Extract the (x, y) coordinate from the center of the cell holding the provided text.  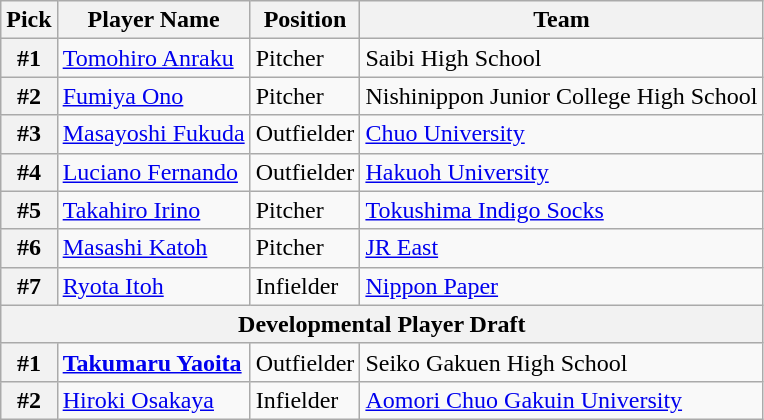
#5 (29, 210)
Chuo University (562, 134)
Aomori Chuo Gakuin University (562, 400)
Hiroki Osakaya (154, 400)
Tomohiro Anraku (154, 58)
Saibi High School (562, 58)
JR East (562, 248)
Team (562, 20)
Seiko Gakuen High School (562, 362)
Takumaru Yaoita (154, 362)
#6 (29, 248)
#3 (29, 134)
Takahiro Irino (154, 210)
#4 (29, 172)
Masayoshi Fukuda (154, 134)
Hakuoh University (562, 172)
Luciano Fernando (154, 172)
Developmental Player Draft (382, 324)
Nippon Paper (562, 286)
Ryota Itoh (154, 286)
Player Name (154, 20)
Masashi Katoh (154, 248)
Tokushima Indigo Socks (562, 210)
Fumiya Ono (154, 96)
Position (305, 20)
Nishinippon Junior College High School (562, 96)
Pick (29, 20)
#7 (29, 286)
